Return the [X, Y] coordinate for the center point of the cell that contains the specified text.  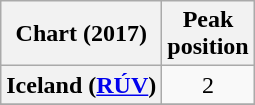
Chart (2017) [82, 34]
Peak position [208, 34]
Iceland (RÚV) [82, 85]
2 [208, 85]
